Detect which cell encompasses the target text, then output its (x, y) center coordinate. 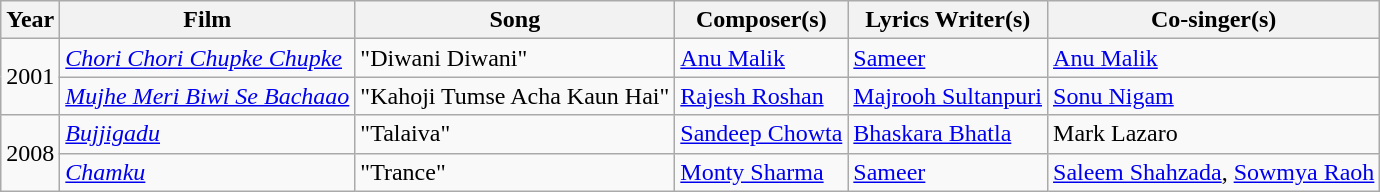
Chamku (208, 172)
Film (208, 20)
Chori Chori Chupke Chupke (208, 58)
"Trance" (515, 172)
"Talaiva" (515, 134)
Year (30, 20)
2001 (30, 77)
Sonu Nigam (1214, 96)
Co-singer(s) (1214, 20)
Song (515, 20)
2008 (30, 153)
Composer(s) (762, 20)
Majrooh Sultanpuri (948, 96)
"Diwani Diwani" (515, 58)
Sandeep Chowta (762, 134)
Bhaskara Bhatla (948, 134)
Bujjigadu (208, 134)
"Kahoji Tumse Acha Kaun Hai" (515, 96)
Lyrics Writer(s) (948, 20)
Monty Sharma (762, 172)
Rajesh Roshan (762, 96)
Mujhe Meri Biwi Se Bachaao (208, 96)
Mark Lazaro (1214, 134)
Saleem Shahzada, Sowmya Raoh (1214, 172)
